Return (x, y) of the center of cell containing provided text 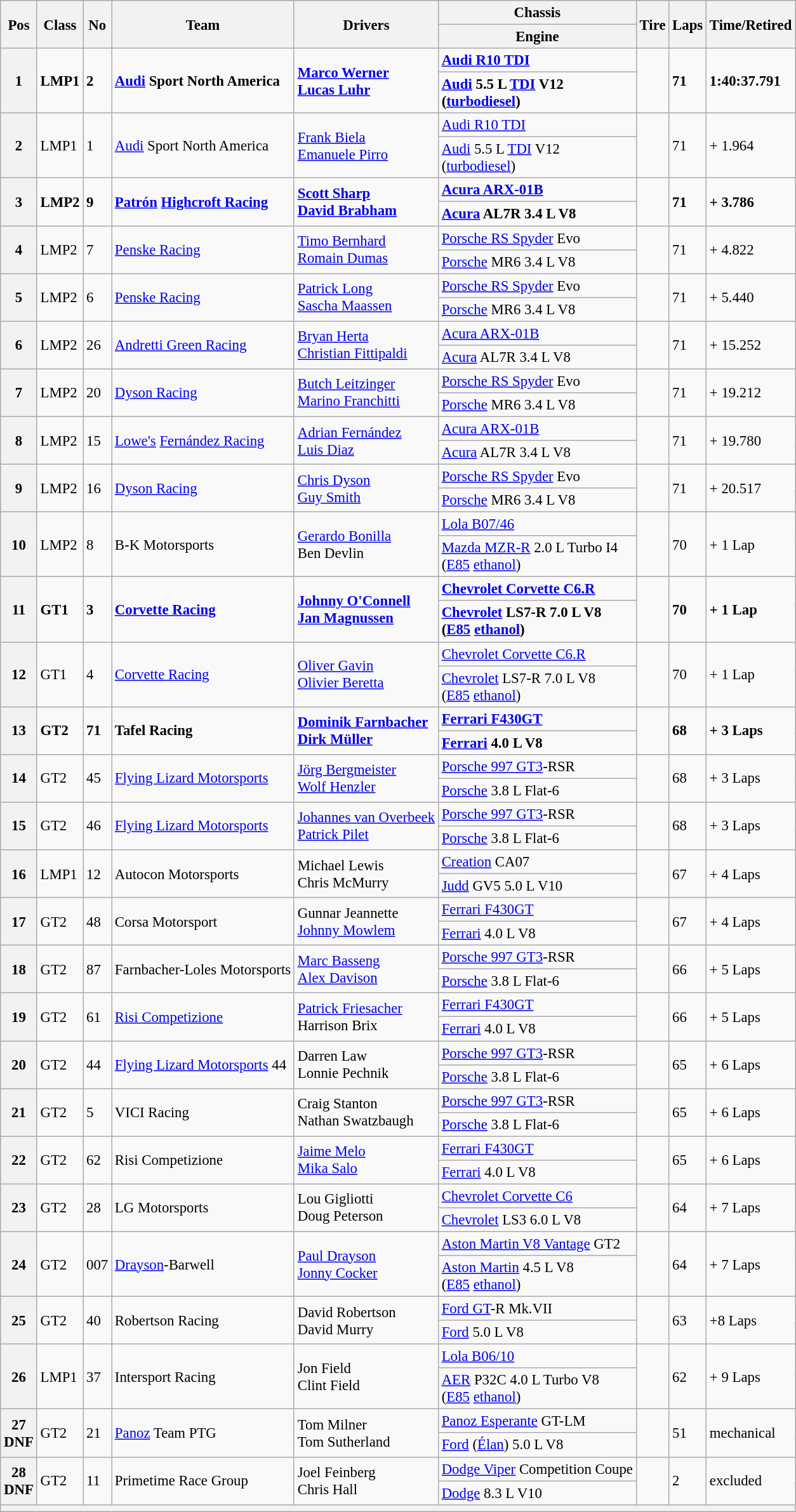
Johannes van Overbeek Patrick Pilet (366, 826)
Gunnar Jeannette Johnny Mowlem (366, 922)
87 (98, 969)
+ 1.964 (751, 145)
AER P32C 4.0 L Turbo V8(E85 ethanol) (537, 1389)
Dodge 8.3 L V10 (537, 1493)
61 (98, 1017)
1:40:37.791 (751, 81)
+ 15.252 (751, 345)
Panoz Esperante GT-LM (537, 1421)
Lou Gigliotti Doug Peterson (366, 1207)
+ 4.822 (751, 250)
Ford 5.0 L V8 (537, 1332)
28 (98, 1207)
+ 19.212 (751, 392)
Autocon Motorsports (203, 873)
13 (19, 730)
Jörg Bergmeister Wolf Henzler (366, 778)
Michael Lewis Chris McMurry (366, 873)
Andretti Green Racing (203, 345)
Creation CA07 (537, 862)
24 (19, 1264)
Mazda MZR-R 2.0 L Turbo I4(E85 ethanol) (537, 556)
No (98, 24)
Marco Werner Lucas Luhr (366, 81)
B-K Motorsports (203, 545)
Farnbacher-Loles Motorsports (203, 969)
Chevrolet LS3 6.0 L V8 (537, 1220)
10 (19, 545)
Judd GV5 5.0 L V10 (537, 886)
Ford GT-R Mk.VII (537, 1309)
40 (98, 1320)
27DNF (19, 1433)
mechanical (751, 1433)
Bryan Herta Christian Fittipaldi (366, 345)
Time/Retired (751, 24)
Ford (Élan) 5.0 L V8 (537, 1445)
Joel Feinberg Chris Hall (366, 1480)
Class (60, 24)
Lola B07/46 (537, 524)
Dodge Viper Competition Coupe (537, 1469)
Team (203, 24)
Pos (19, 24)
25 (19, 1320)
Chris Dyson Guy Smith (366, 489)
Aston Martin V8 Vantage GT2 (537, 1243)
Johnny O'Connell Jan Magnussen (366, 609)
VICI Racing (203, 1112)
Flying Lizard Motorsports 44 (203, 1065)
23 (19, 1207)
+8 Laps (751, 1320)
Panoz Team PTG (203, 1433)
+ 5.440 (751, 297)
Patrón Highcroft Racing (203, 202)
+ 20.517 (751, 489)
Tire (653, 24)
19 (19, 1017)
Frank Biela Emanuele Pirro (366, 145)
Tom Milner Tom Sutherland (366, 1433)
Chevrolet Corvette C6 (537, 1196)
Jon Field Clint Field (366, 1377)
Patrick Friesacher Harrison Brix (366, 1017)
Dominik Farnbacher Dirk Müller (366, 730)
14 (19, 778)
Aston Martin 4.5 L V8(E85 ethanol) (537, 1276)
45 (98, 778)
+ 9 Laps (751, 1377)
David Robertson David Murry (366, 1320)
63 (688, 1320)
Intersport Racing (203, 1377)
Corsa Motorsport (203, 922)
LG Motorsports (203, 1207)
Timo Bernhard Romain Dumas (366, 250)
44 (98, 1065)
Scott Sharp David Brabham (366, 202)
excluded (751, 1480)
46 (98, 826)
Tafel Racing (203, 730)
Jaime Melo Mika Salo (366, 1160)
22 (19, 1160)
+ 19.780 (751, 441)
Craig Stanton Nathan Swatzbaugh (366, 1112)
Engine (537, 37)
Darren Law Lonnie Pechnik (366, 1065)
17 (19, 922)
Robertson Racing (203, 1320)
007 (98, 1264)
Laps (688, 24)
51 (688, 1433)
+ 3.786 (751, 202)
Lola B06/10 (537, 1356)
Paul Drayson Jonny Cocker (366, 1264)
Drivers (366, 24)
Chassis (537, 13)
Patrick Long Sascha Maassen (366, 297)
Adrian Fernández Luis Diaz (366, 441)
Drayson-Barwell (203, 1264)
Oliver Gavin Olivier Beretta (366, 674)
Butch Leitzinger Marino Franchitti (366, 392)
Primetime Race Group (203, 1480)
Marc Basseng Alex Davison (366, 969)
18 (19, 969)
Lowe's Fernández Racing (203, 441)
37 (98, 1377)
Gerardo Bonilla Ben Devlin (366, 545)
28DNF (19, 1480)
48 (98, 922)
